Search for the cell housing the specified text and yield its (x, y) center coordinate. 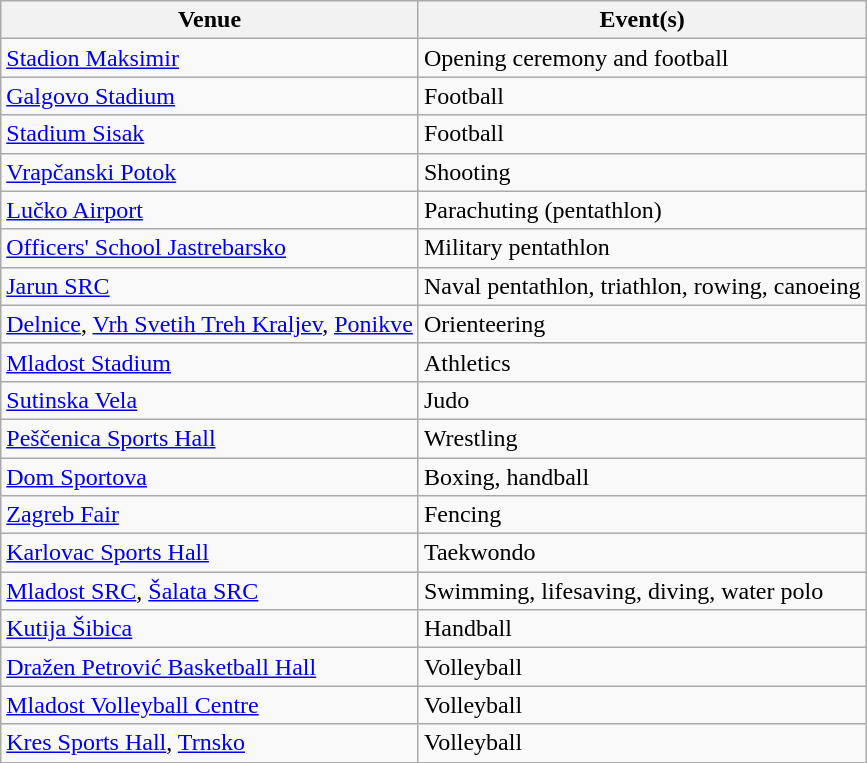
Venue (210, 20)
Dom Sportova (210, 477)
Orienteering (642, 324)
Boxing, handball (642, 477)
Kres Sports Hall, Trnsko (210, 743)
Peščenica Sports Hall (210, 438)
Jarun SRC (210, 286)
Sutinska Vela (210, 400)
Officers' School Jastrebarsko (210, 248)
Handball (642, 629)
Stadium Sisak (210, 134)
Karlovac Sports Hall (210, 553)
Opening ceremony and football (642, 58)
Fencing (642, 515)
Dražen Petrović Basketball Hall (210, 667)
Naval pentathlon, triathlon, rowing, canoeing (642, 286)
Military pentathlon (642, 248)
Zagreb Fair (210, 515)
Delnice, Vrh Svetih Treh Kraljev, Ponikve (210, 324)
Lučko Airport (210, 210)
Athletics (642, 362)
Judo (642, 400)
Mladost SRC, Šalata SRC (210, 591)
Stadion Maksimir (210, 58)
Parachuting (pentathlon) (642, 210)
Wrestling (642, 438)
Mladost Stadium (210, 362)
Swimming, lifesaving, diving, water polo (642, 591)
Shooting (642, 172)
Taekwondo (642, 553)
Mladost Volleyball Centre (210, 705)
Galgovo Stadium (210, 96)
Event(s) (642, 20)
Vrapčanski Potok (210, 172)
Kutija Šibica (210, 629)
